For the text-containing cell, return its midpoint in (X, Y) coordinate format. 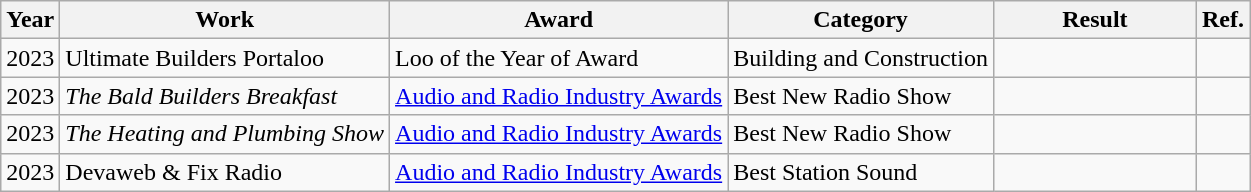
Category (861, 20)
Work (225, 20)
Result (1094, 20)
Ref. (1222, 20)
The Heating and Plumbing Show (225, 134)
Building and Construction (861, 58)
Award (559, 20)
Best Station Sound (861, 172)
Devaweb & Fix Radio (225, 172)
Year (30, 20)
Ultimate Builders Portaloo (225, 58)
The Bald Builders Breakfast (225, 96)
Loo of the Year of Award (559, 58)
